For the text-containing cell, return its midpoint in (X, Y) coordinate format. 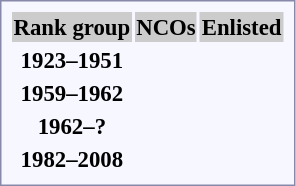
Enlisted (242, 27)
1962–? (72, 126)
NCOs (166, 27)
1959–1962 (72, 93)
Rank group (72, 27)
1982–2008 (72, 159)
1923–1951 (72, 60)
